Determine the [x, y] coordinate at the center of the cell enclosing the given text.  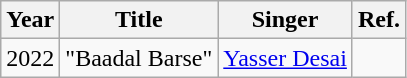
Singer [286, 20]
Title [139, 20]
Yasser Desai [286, 58]
Ref. [378, 20]
2022 [30, 58]
Year [30, 20]
"Baadal Barse" [139, 58]
